Pinpoint the cell where the given text exists, returning its (X, Y) midpoint coordinate. 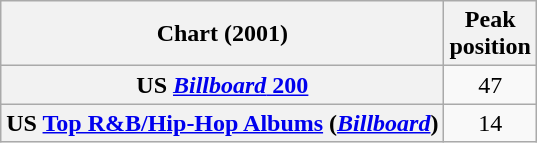
47 (490, 85)
Peak position (490, 34)
14 (490, 123)
US Billboard 200 (222, 85)
US Top R&B/Hip-Hop Albums (Billboard) (222, 123)
Chart (2001) (222, 34)
